Extract the [x, y] coordinate from the center of the cell holding the provided text.  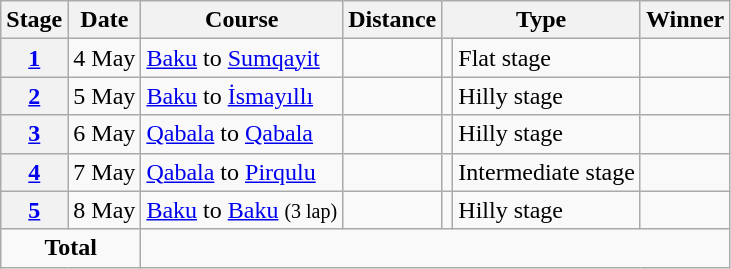
1 [34, 58]
Qabala to Pirqulu [242, 172]
8 May [104, 210]
Baku to Sumqayit [242, 58]
Intermediate stage [547, 172]
4 May [104, 58]
7 May [104, 172]
Stage [34, 20]
Date [104, 20]
5 [34, 210]
Distance [392, 20]
Qabala to Qabala [242, 134]
Course [242, 20]
Type [542, 20]
3 [34, 134]
2 [34, 96]
4 [34, 172]
Winner [684, 20]
Baku to İsmayıllı [242, 96]
6 May [104, 134]
Total [71, 248]
Flat stage [547, 58]
Baku to Baku (3 lap) [242, 210]
5 May [104, 96]
